Extract the [x, y] coordinate from the center of the cell holding the provided text.  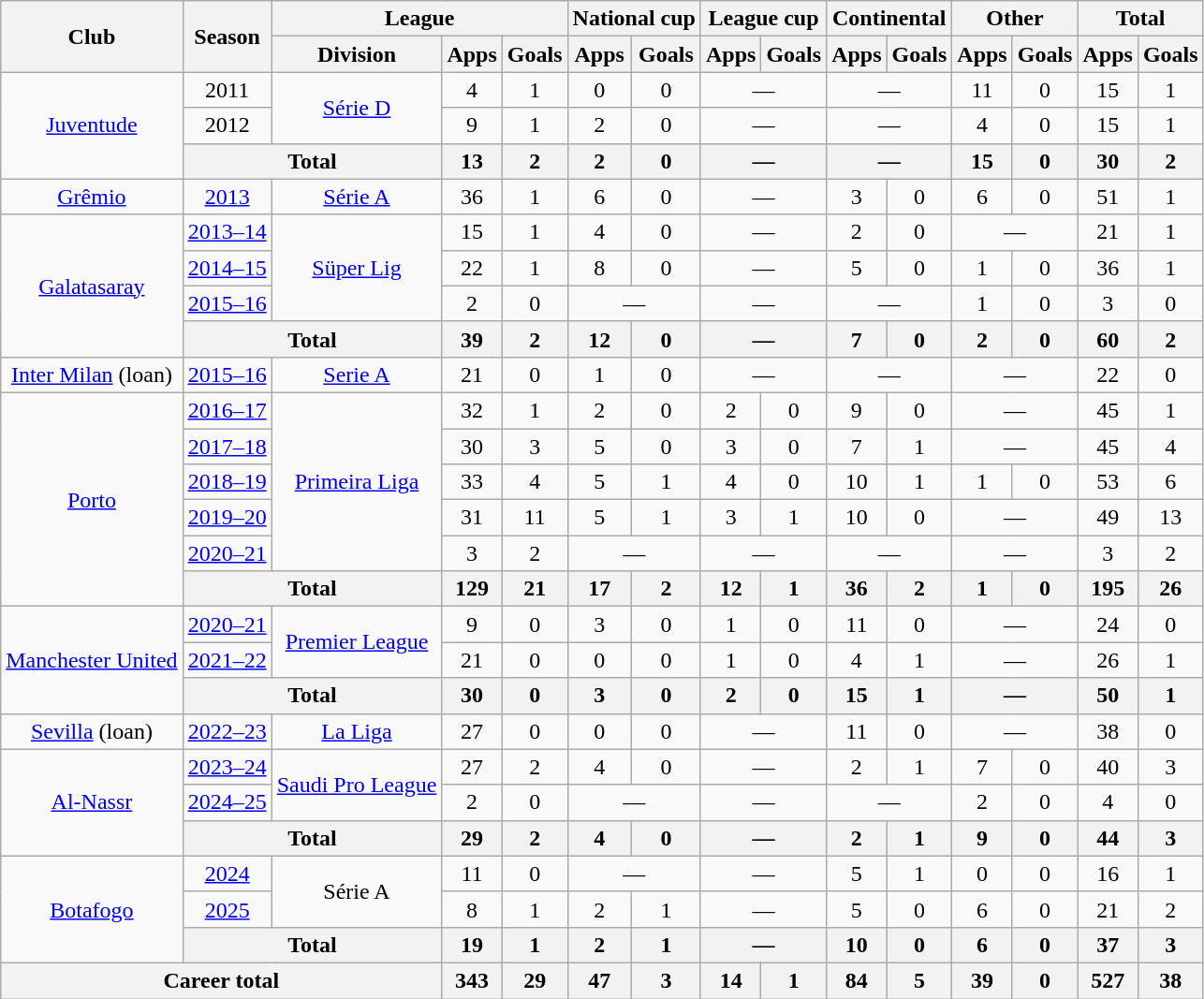
37 [1108, 945]
51 [1108, 197]
Botafogo [92, 909]
32 [472, 410]
31 [472, 518]
League [419, 19]
195 [1108, 589]
2022–23 [227, 731]
2018–19 [227, 482]
2024 [227, 874]
League cup [763, 19]
2011 [227, 90]
527 [1108, 980]
Division [357, 54]
Club [92, 37]
24 [1108, 624]
2021–22 [227, 660]
Premier League [357, 642]
2013–14 [227, 232]
53 [1108, 482]
La Liga [357, 731]
Al-Nassr [92, 802]
Juventude [92, 125]
Serie A [357, 375]
Sevilla (loan) [92, 731]
40 [1108, 767]
Galatasaray [92, 286]
33 [472, 482]
129 [472, 589]
Continental [889, 19]
Primeira Liga [357, 481]
Other [1015, 19]
National cup [634, 19]
2014–15 [227, 268]
50 [1108, 696]
2012 [227, 125]
2013 [227, 197]
2025 [227, 909]
2023–24 [227, 767]
47 [599, 980]
Série D [357, 108]
14 [730, 980]
19 [472, 945]
49 [1108, 518]
Süper Lig [357, 268]
Saudi Pro League [357, 785]
44 [1108, 838]
60 [1108, 339]
Grêmio [92, 197]
Career total [221, 980]
2017–18 [227, 447]
Season [227, 37]
2024–25 [227, 802]
Inter Milan (loan) [92, 375]
2019–20 [227, 518]
343 [472, 980]
17 [599, 589]
2016–17 [227, 410]
Manchester United [92, 660]
Porto [92, 499]
16 [1108, 874]
84 [857, 980]
